Scan for the cell matching the given text and deliver its (x, y) coordinate at center. 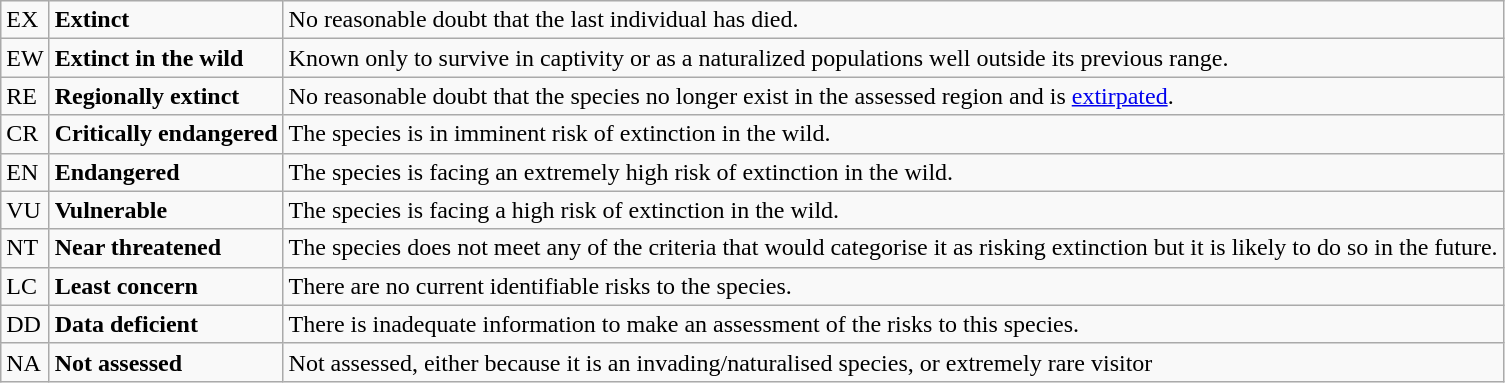
The species is in imminent risk of extinction in the wild. (893, 134)
EN (25, 172)
Data deficient (166, 324)
CR (25, 134)
LC (25, 286)
The species does not meet any of the criteria that would categorise it as risking extinction but it is likely to do so in the future. (893, 248)
NA (25, 362)
There are no current identifiable risks to the species. (893, 286)
DD (25, 324)
No reasonable doubt that the last individual has died. (893, 20)
RE (25, 96)
Not assessed, either because it is an invading/naturalised species, or extremely rare visitor (893, 362)
Not assessed (166, 362)
There is inadequate information to make an assessment of the risks to this species. (893, 324)
Least concern (166, 286)
No reasonable doubt that the species no longer exist in the assessed region and is extirpated. (893, 96)
EX (25, 20)
Known only to survive in captivity or as a naturalized populations well outside its previous range. (893, 58)
EW (25, 58)
Critically endangered (166, 134)
NT (25, 248)
Vulnerable (166, 210)
VU (25, 210)
Extinct in the wild (166, 58)
Near threatened (166, 248)
Extinct (166, 20)
Regionally extinct (166, 96)
The species is facing an extremely high risk of extinction in the wild. (893, 172)
The species is facing a high risk of extinction in the wild. (893, 210)
Endangered (166, 172)
